Return the [X, Y] coordinate for the center point of the cell that contains the specified text.  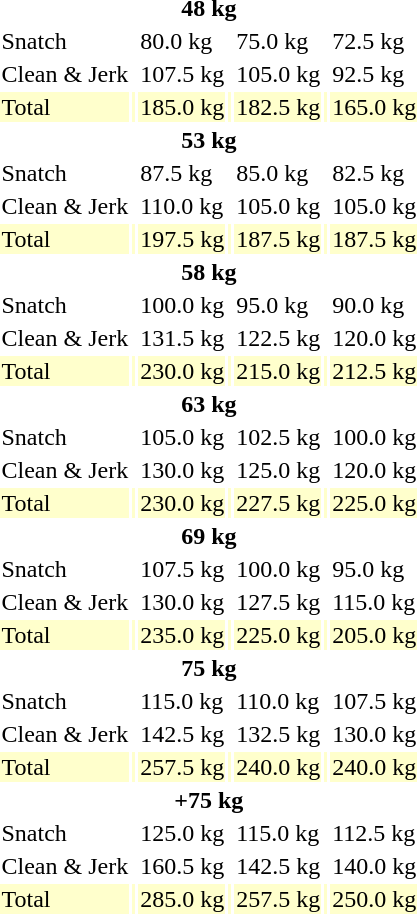
122.5 kg [278, 338]
185.0 kg [182, 107]
75.0 kg [278, 41]
87.5 kg [182, 173]
85.0 kg [278, 173]
215.0 kg [278, 371]
80.0 kg [182, 41]
235.0 kg [182, 635]
187.5 kg [278, 239]
127.5 kg [278, 602]
285.0 kg [182, 899]
182.5 kg [278, 107]
95.0 kg [278, 305]
197.5 kg [182, 239]
132.5 kg [278, 734]
102.5 kg [278, 437]
131.5 kg [182, 338]
160.5 kg [182, 866]
225.0 kg [278, 635]
227.5 kg [278, 503]
240.0 kg [278, 767]
